Capture the cell that displays the provided text and extract its [x, y] central coordinate. 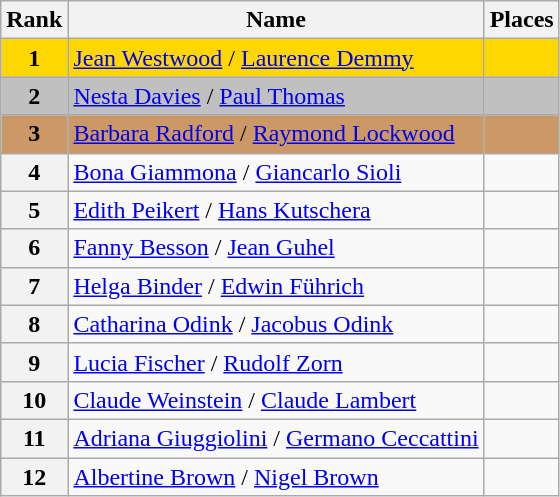
5 [34, 210]
Edith Peikert / Hans Kutschera [276, 210]
10 [34, 400]
Nesta Davies / Paul Thomas [276, 96]
8 [34, 324]
4 [34, 172]
Places [522, 20]
Lucia Fischer / Rudolf Zorn [276, 362]
Fanny Besson / Jean Guhel [276, 248]
Bona Giammona / Giancarlo Sioli [276, 172]
Barbara Radford / Raymond Lockwood [276, 134]
6 [34, 248]
7 [34, 286]
Adriana Giuggiolini / Germano Ceccattini [276, 438]
1 [34, 58]
Jean Westwood / Laurence Demmy [276, 58]
Catharina Odink / Jacobus Odink [276, 324]
11 [34, 438]
Claude Weinstein / Claude Lambert [276, 400]
3 [34, 134]
Helga Binder / Edwin Führich [276, 286]
9 [34, 362]
2 [34, 96]
Rank [34, 20]
12 [34, 477]
Name [276, 20]
Albertine Brown / Nigel Brown [276, 477]
